Return (x, y) of the center of cell containing provided text 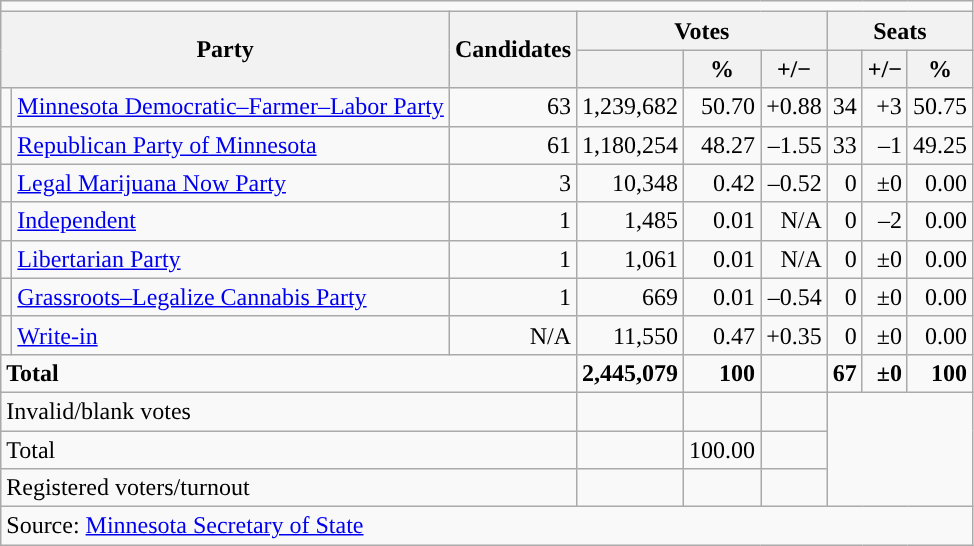
Votes (702, 31)
–1 (884, 145)
Seats (900, 31)
50.70 (722, 107)
49.25 (940, 145)
Write-in (231, 335)
+0.35 (794, 335)
48.27 (722, 145)
–0.52 (794, 183)
11,550 (630, 335)
–0.54 (794, 297)
1,180,254 (630, 145)
Registered voters/turnout (289, 488)
–1.55 (794, 145)
Minnesota Democratic–Farmer–Labor Party (231, 107)
61 (512, 145)
33 (844, 145)
34 (844, 107)
1,061 (630, 259)
Legal Marijuana Now Party (231, 183)
0.42 (722, 183)
0.47 (722, 335)
1,485 (630, 221)
+0.88 (794, 107)
10,348 (630, 183)
100.00 (722, 449)
Libertarian Party (231, 259)
Source: Minnesota Secretary of State (487, 526)
2,445,079 (630, 373)
Republican Party of Minnesota (231, 145)
+3 (884, 107)
67 (844, 373)
Party (226, 50)
1,239,682 (630, 107)
Invalid/blank votes (289, 411)
3 (512, 183)
Independent (231, 221)
63 (512, 107)
Candidates (512, 50)
669 (630, 297)
50.75 (940, 107)
–2 (884, 221)
Grassroots–Legalize Cannabis Party (231, 297)
